For the text-containing cell, return its midpoint in [X, Y] coordinate format. 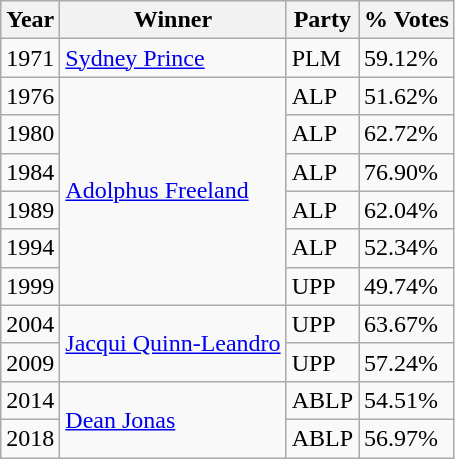
Adolphus Freeland [173, 191]
1976 [30, 96]
2014 [30, 400]
63.67% [407, 324]
49.74% [407, 286]
2009 [30, 362]
Winner [173, 20]
Dean Jonas [173, 419]
52.34% [407, 248]
1984 [30, 172]
1999 [30, 286]
51.62% [407, 96]
Party [322, 20]
62.04% [407, 210]
Jacqui Quinn-Leandro [173, 343]
1980 [30, 134]
% Votes [407, 20]
2018 [30, 438]
PLM [322, 58]
Year [30, 20]
Sydney Prince [173, 58]
1971 [30, 58]
76.90% [407, 172]
59.12% [407, 58]
1994 [30, 248]
54.51% [407, 400]
56.97% [407, 438]
2004 [30, 324]
62.72% [407, 134]
1989 [30, 210]
57.24% [407, 362]
